Provide the [x, y] coordinate of the cell's center where the given text is located.  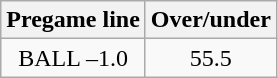
Over/under [210, 20]
55.5 [210, 58]
BALL –1.0 [74, 58]
Pregame line [74, 20]
